Return [X, Y] of the center of cell containing provided text 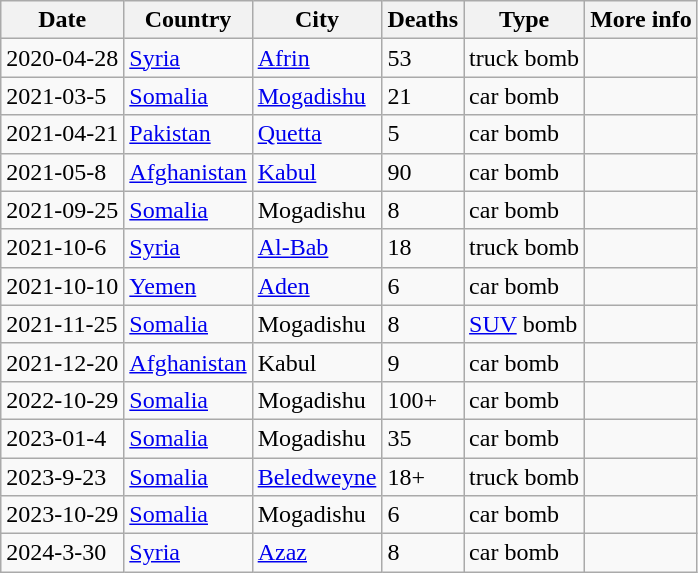
2021-11-25 [62, 324]
2020-04-28 [62, 58]
Pakistan [188, 134]
5 [423, 134]
2023-9-23 [62, 477]
Azaz [317, 553]
Quetta [317, 134]
2022-10-29 [62, 400]
2021-03-5 [62, 96]
2021-12-20 [62, 362]
21 [423, 96]
Date [62, 20]
Deaths [423, 20]
2023-10-29 [62, 515]
Yemen [188, 286]
18+ [423, 477]
Aden [317, 286]
9 [423, 362]
18 [423, 248]
2021-09-25 [62, 210]
Afrin [317, 58]
City [317, 20]
2021-04-21 [62, 134]
2021-05-8 [62, 172]
Country [188, 20]
100+ [423, 400]
SUV bomb [524, 324]
More info [642, 20]
Type [524, 20]
Al-Bab [317, 248]
2023-01-4 [62, 438]
53 [423, 58]
2021-10-10 [62, 286]
90 [423, 172]
Beledweyne [317, 477]
2024-3-30 [62, 553]
35 [423, 438]
2021-10-6 [62, 248]
